Scan for the cell matching the given text and deliver its [x, y] coordinate at center. 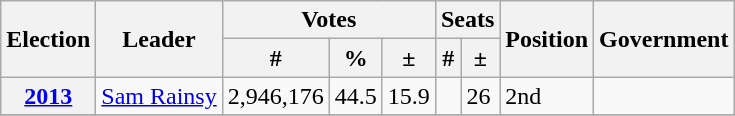
Sam Rainsy [159, 96]
Government [664, 39]
15.9 [408, 96]
Seats [467, 20]
Position [547, 39]
% [356, 58]
2,946,176 [276, 96]
Election [48, 39]
44.5 [356, 96]
26 [480, 96]
Votes [328, 20]
Leader [159, 39]
2013 [48, 96]
2nd [547, 96]
